Find where the given text appears and provide that cell's center as (X, Y) coordinate. 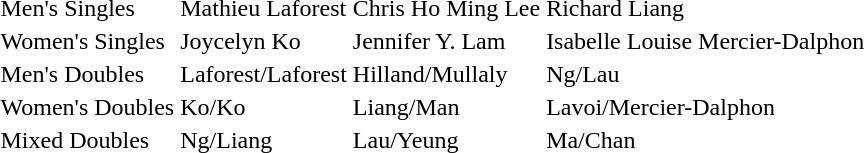
Ko/Ko (264, 107)
Liang/Man (446, 107)
Laforest/Laforest (264, 74)
Jennifer Y. Lam (446, 41)
Hilland/Mullaly (446, 74)
Joycelyn Ko (264, 41)
